Extract the [X, Y] coordinate from the center of the cell holding the provided text.  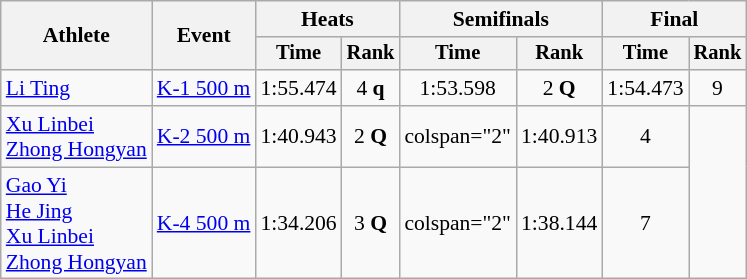
1:55.474 [298, 88]
9 [718, 88]
1:54.473 [645, 88]
K-1 500 m [204, 88]
Semifinals [500, 19]
1:34.206 [298, 223]
1:40.943 [298, 136]
Gao YiHe JingXu LinbeiZhong Hongyan [76, 223]
4 q [371, 88]
Heats [327, 19]
Event [204, 36]
1:38.144 [559, 223]
Final [674, 19]
1:40.913 [559, 136]
K-4 500 m [204, 223]
Xu LinbeiZhong Hongyan [76, 136]
K-2 500 m [204, 136]
1:53.598 [458, 88]
4 [645, 136]
7 [645, 223]
Li Ting [76, 88]
3 Q [371, 223]
Athlete [76, 36]
